Return [X, Y] of the center of cell containing provided text 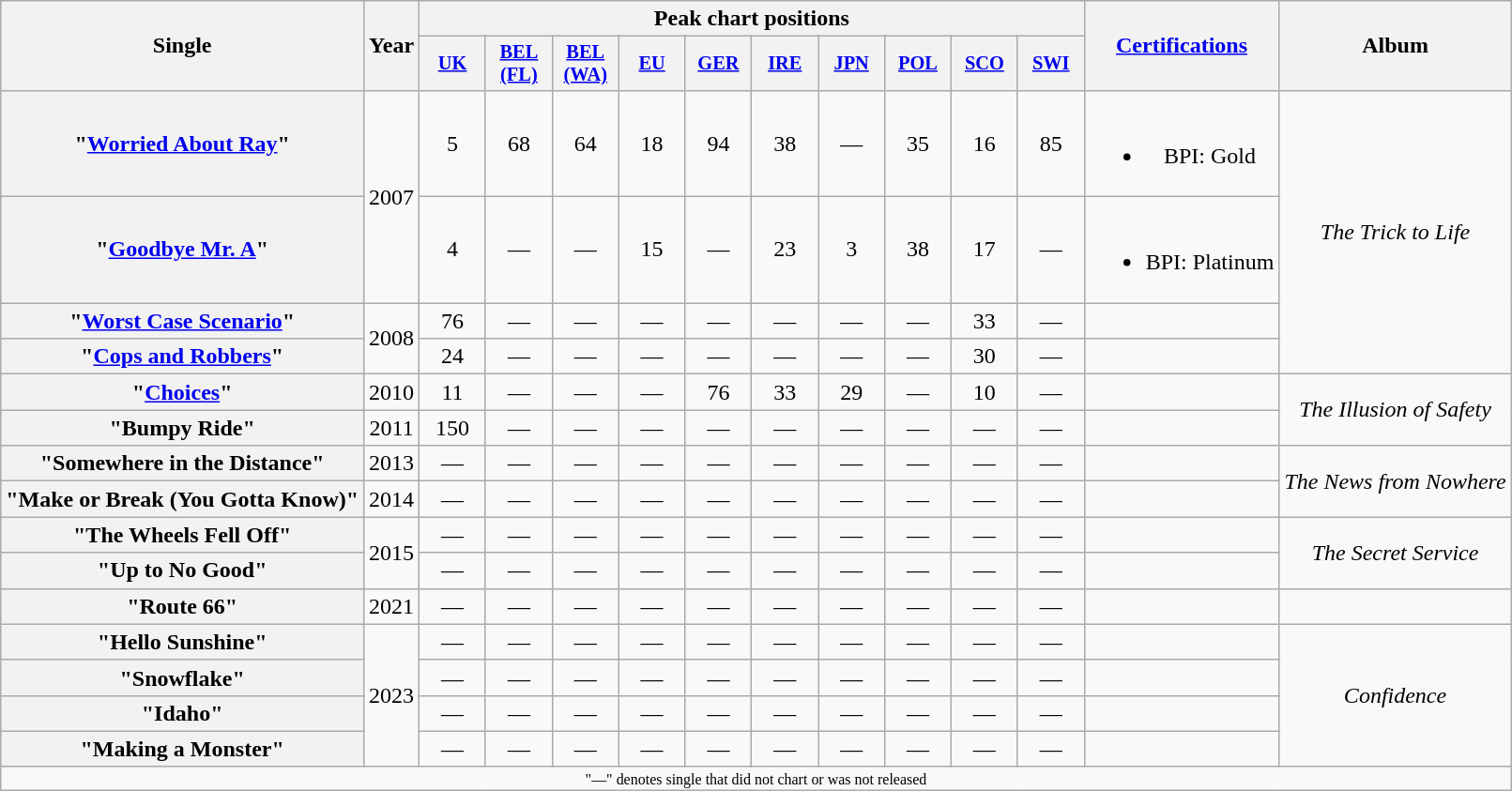
23 [785, 250]
"Up to No Good" [182, 570]
4 [452, 250]
Certifications [1182, 46]
"Somewhere in the Distance" [182, 464]
BPI: Gold [1182, 143]
150 [452, 428]
2023 [392, 695]
17 [984, 250]
30 [984, 357]
The Illusion of Safety [1395, 410]
"The Wheels Fell Off" [182, 535]
"Goodbye Mr. A" [182, 250]
16 [984, 143]
"Hello Sunshine" [182, 642]
2015 [392, 553]
GER [719, 64]
The Secret Service [1395, 553]
85 [1051, 143]
Year [392, 46]
3 [852, 250]
Peak chart positions [753, 19]
Confidence [1395, 695]
BEL(FL) [518, 64]
18 [651, 143]
2007 [392, 196]
"Bumpy Ride" [182, 428]
"Worried About Ray" [182, 143]
2008 [392, 339]
15 [651, 250]
The Trick to Life [1395, 232]
IRE [785, 64]
10 [984, 392]
2013 [392, 464]
"Make or Break (You Gotta Know)" [182, 499]
68 [518, 143]
The News from Nowhere [1395, 481]
2010 [392, 392]
64 [586, 143]
"Choices" [182, 392]
"Route 66" [182, 606]
"Worst Case Scenario" [182, 321]
BEL(WA) [586, 64]
29 [852, 392]
24 [452, 357]
11 [452, 392]
SWI [1051, 64]
Single [182, 46]
"Making a Monster" [182, 749]
2014 [392, 499]
35 [918, 143]
POL [918, 64]
JPN [852, 64]
"—" denotes single that did not chart or was not released [756, 778]
"Snowflake" [182, 677]
SCO [984, 64]
"Idaho" [182, 713]
2021 [392, 606]
5 [452, 143]
Album [1395, 46]
BPI: Platinum [1182, 250]
2011 [392, 428]
EU [651, 64]
UK [452, 64]
"Cops and Robbers" [182, 357]
94 [719, 143]
